Provide the [x, y] coordinate of the cell's center where the given text is located.  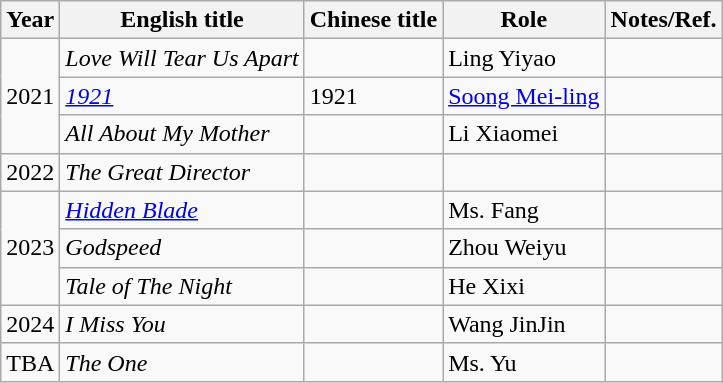
Tale of The Night [182, 286]
Notes/Ref. [664, 20]
English title [182, 20]
He Xixi [524, 286]
2021 [30, 96]
Love Will Tear Us Apart [182, 58]
Role [524, 20]
Wang JinJin [524, 324]
Li Xiaomei [524, 134]
Ling Yiyao [524, 58]
Chinese title [373, 20]
2022 [30, 172]
Hidden Blade [182, 210]
2023 [30, 248]
I Miss You [182, 324]
The One [182, 362]
Year [30, 20]
Ms. Yu [524, 362]
TBA [30, 362]
2024 [30, 324]
Zhou Weiyu [524, 248]
All About My Mother [182, 134]
Soong Mei-ling [524, 96]
Ms. Fang [524, 210]
The Great Director [182, 172]
Godspeed [182, 248]
